Return the [X, Y] coordinate for the center point of the cell that contains the specified text.  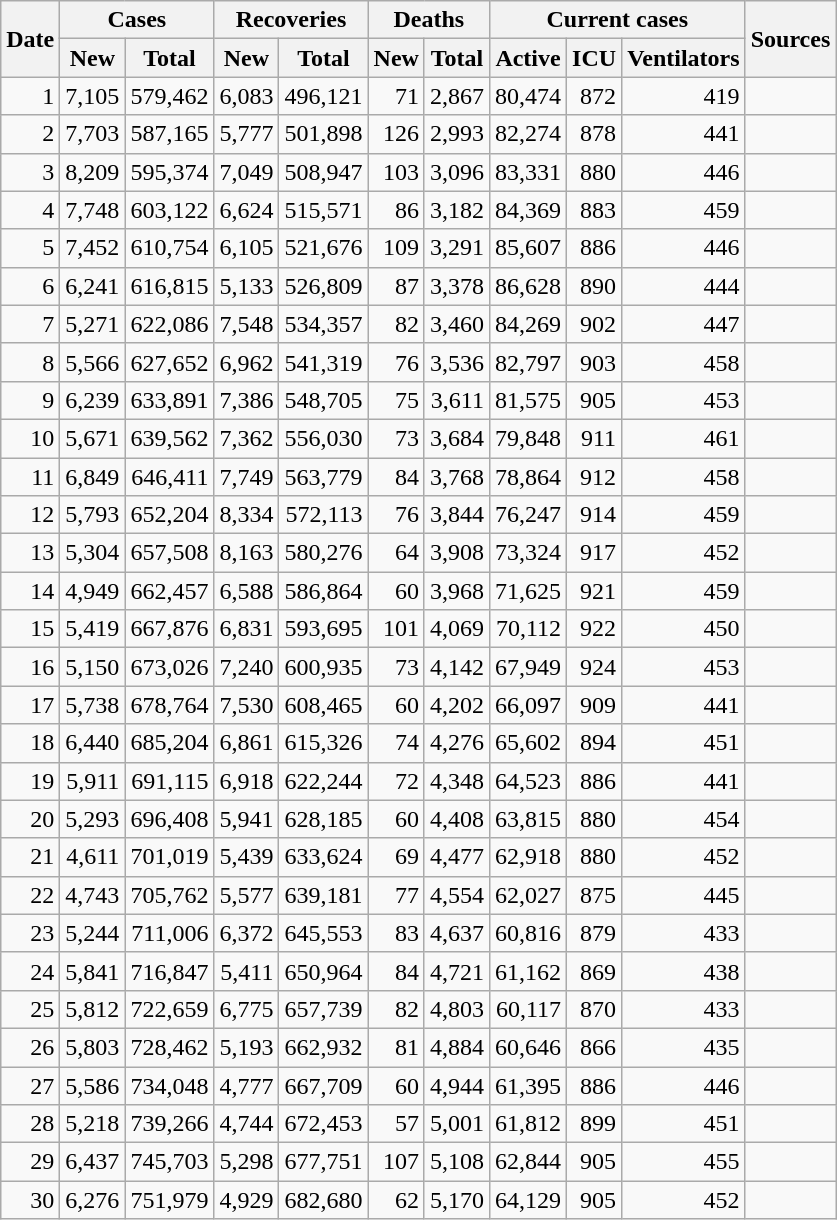
14 [30, 591]
72 [396, 781]
4,611 [92, 857]
657,508 [170, 553]
2,993 [456, 134]
69 [396, 857]
595,374 [170, 172]
6,241 [92, 286]
63,815 [528, 819]
672,453 [324, 1124]
685,204 [170, 743]
572,113 [324, 515]
4,929 [246, 1200]
126 [396, 134]
Current cases [617, 20]
455 [684, 1162]
2,867 [456, 96]
8,334 [246, 515]
7,240 [246, 667]
751,979 [170, 1200]
7 [30, 324]
19 [30, 781]
20 [30, 819]
66,097 [528, 705]
5,911 [92, 781]
5,586 [92, 1085]
682,680 [324, 1200]
17 [30, 705]
5,411 [246, 971]
912 [594, 477]
76,247 [528, 515]
5,133 [246, 286]
57 [396, 1124]
Date [30, 39]
109 [396, 248]
652,204 [170, 515]
60,816 [528, 933]
435 [684, 1047]
5,841 [92, 971]
62,027 [528, 895]
548,705 [324, 400]
496,121 [324, 96]
628,185 [324, 819]
6,276 [92, 1200]
878 [594, 134]
633,624 [324, 857]
77 [396, 895]
78,864 [528, 477]
622,244 [324, 781]
4,142 [456, 667]
84,269 [528, 324]
622,086 [170, 324]
454 [684, 819]
921 [594, 591]
5,941 [246, 819]
7,748 [92, 210]
534,357 [324, 324]
6,105 [246, 248]
7,049 [246, 172]
5,271 [92, 324]
8 [30, 362]
563,779 [324, 477]
27 [30, 1085]
870 [594, 1009]
3,378 [456, 286]
4,949 [92, 591]
10 [30, 438]
67,949 [528, 667]
5,298 [246, 1162]
610,754 [170, 248]
5,293 [92, 819]
71,625 [528, 591]
3,968 [456, 591]
6 [30, 286]
5,439 [246, 857]
83,331 [528, 172]
4,348 [456, 781]
6,624 [246, 210]
6,831 [246, 629]
4,202 [456, 705]
899 [594, 1124]
515,571 [324, 210]
Recoveries [291, 20]
3,182 [456, 210]
869 [594, 971]
13 [30, 553]
86 [396, 210]
4,777 [246, 1085]
5,304 [92, 553]
627,652 [170, 362]
7,703 [92, 134]
5,419 [92, 629]
5,170 [456, 1200]
8,163 [246, 553]
447 [684, 324]
6,775 [246, 1009]
677,751 [324, 1162]
501,898 [324, 134]
Active [528, 58]
3,844 [456, 515]
5 [30, 248]
734,048 [170, 1085]
7,452 [92, 248]
593,695 [324, 629]
3,460 [456, 324]
866 [594, 1047]
86,628 [528, 286]
739,266 [170, 1124]
705,762 [170, 895]
5,218 [92, 1124]
586,864 [324, 591]
ICU [594, 58]
3,096 [456, 172]
11 [30, 477]
667,876 [170, 629]
65,602 [528, 743]
7,749 [246, 477]
74 [396, 743]
639,562 [170, 438]
4,069 [456, 629]
541,319 [324, 362]
3,908 [456, 553]
5,812 [92, 1009]
879 [594, 933]
9 [30, 400]
4,276 [456, 743]
657,739 [324, 1009]
890 [594, 286]
894 [594, 743]
461 [684, 438]
521,676 [324, 248]
5,671 [92, 438]
716,847 [170, 971]
646,411 [170, 477]
82,797 [528, 362]
691,115 [170, 781]
Deaths [428, 20]
587,165 [170, 134]
5,244 [92, 933]
28 [30, 1124]
5,777 [246, 134]
24 [30, 971]
3,768 [456, 477]
5,577 [246, 895]
80,474 [528, 96]
7,548 [246, 324]
16 [30, 667]
662,932 [324, 1047]
419 [684, 96]
438 [684, 971]
8,209 [92, 172]
6,437 [92, 1162]
5,150 [92, 667]
83 [396, 933]
61,395 [528, 1085]
633,891 [170, 400]
616,815 [170, 286]
Sources [790, 39]
73,324 [528, 553]
6,239 [92, 400]
5,001 [456, 1124]
64,523 [528, 781]
30 [30, 1200]
81 [396, 1047]
6,372 [246, 933]
711,006 [170, 933]
2 [30, 134]
678,764 [170, 705]
4,554 [456, 895]
22 [30, 895]
Ventilators [684, 58]
4,408 [456, 819]
64 [396, 553]
26 [30, 1047]
4,721 [456, 971]
445 [684, 895]
728,462 [170, 1047]
60,646 [528, 1047]
5,738 [92, 705]
639,181 [324, 895]
444 [684, 286]
5,803 [92, 1047]
556,030 [324, 438]
608,465 [324, 705]
914 [594, 515]
5,193 [246, 1047]
3,536 [456, 362]
615,326 [324, 743]
3,291 [456, 248]
107 [396, 1162]
7,362 [246, 438]
62,918 [528, 857]
875 [594, 895]
61,812 [528, 1124]
79,848 [528, 438]
508,947 [324, 172]
6,440 [92, 743]
81,575 [528, 400]
917 [594, 553]
673,026 [170, 667]
6,918 [246, 781]
3,684 [456, 438]
62 [396, 1200]
6,083 [246, 96]
6,861 [246, 743]
5,108 [456, 1162]
62,844 [528, 1162]
4,744 [246, 1124]
3,611 [456, 400]
85,607 [528, 248]
18 [30, 743]
922 [594, 629]
3 [30, 172]
745,703 [170, 1162]
82,274 [528, 134]
883 [594, 210]
61,162 [528, 971]
924 [594, 667]
7,386 [246, 400]
722,659 [170, 1009]
Cases [137, 20]
667,709 [324, 1085]
4,743 [92, 895]
12 [30, 515]
526,809 [324, 286]
600,935 [324, 667]
71 [396, 96]
87 [396, 286]
579,462 [170, 96]
872 [594, 96]
25 [30, 1009]
650,964 [324, 971]
696,408 [170, 819]
5,566 [92, 362]
6,588 [246, 591]
701,019 [170, 857]
4,944 [456, 1085]
101 [396, 629]
580,276 [324, 553]
64,129 [528, 1200]
1 [30, 96]
6,962 [246, 362]
7,530 [246, 705]
5,793 [92, 515]
4 [30, 210]
911 [594, 438]
645,553 [324, 933]
4,884 [456, 1047]
6,849 [92, 477]
21 [30, 857]
75 [396, 400]
662,457 [170, 591]
4,637 [456, 933]
7,105 [92, 96]
903 [594, 362]
70,112 [528, 629]
15 [30, 629]
29 [30, 1162]
450 [684, 629]
909 [594, 705]
603,122 [170, 210]
103 [396, 172]
60,117 [528, 1009]
4,803 [456, 1009]
84,369 [528, 210]
23 [30, 933]
4,477 [456, 857]
902 [594, 324]
